Return the [x, y] coordinate for the center point of the cell that contains the specified text.  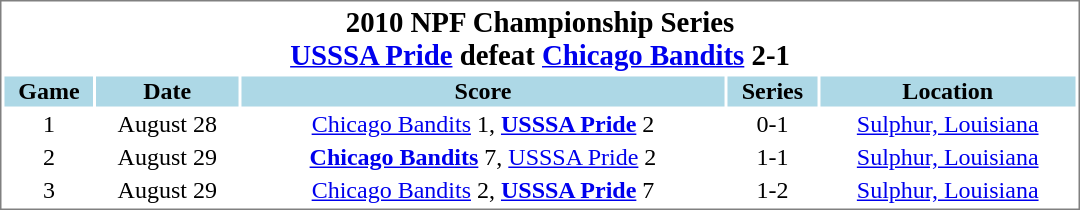
August 28 [167, 125]
0-1 [772, 125]
3 [48, 191]
Chicago Bandits 7, USSSA Pride 2 [483, 157]
2 [48, 157]
1 [48, 125]
Chicago Bandits 1, USSSA Pride 2 [483, 125]
Series [772, 91]
1-1 [772, 157]
Game [48, 91]
2010 NPF Championship Series USSSA Pride defeat Chicago Bandits 2-1 [540, 38]
1-2 [772, 191]
Score [483, 91]
Location [948, 91]
Chicago Bandits 2, USSSA Pride 7 [483, 191]
Date [167, 91]
